Return the [x, y] coordinate for the center point of the cell that contains the specified text.  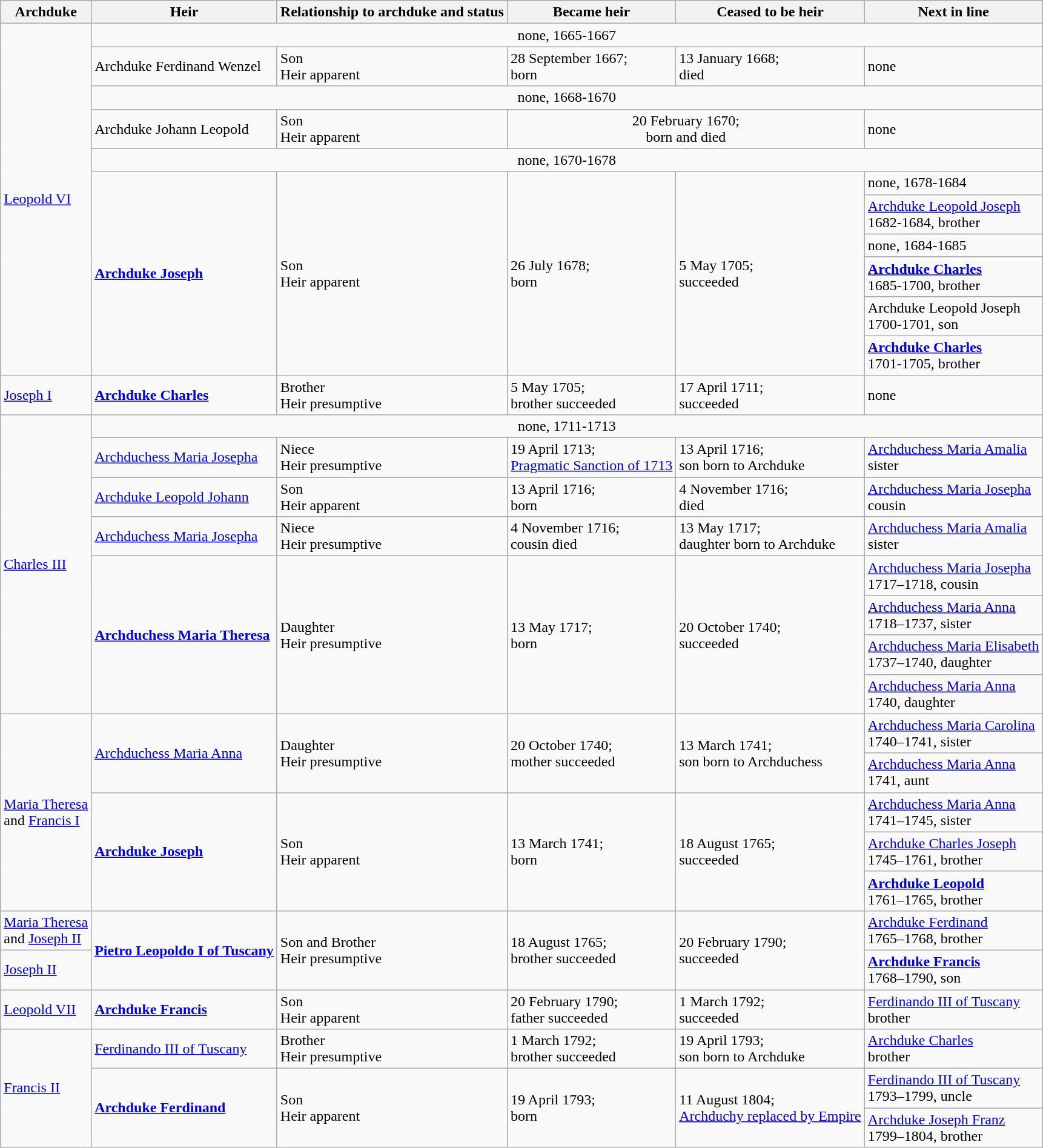
20 February 1790;succeeded [770, 950]
13 April 1716;born [591, 497]
13 March 1741;born [591, 852]
4 November 1716;died [770, 497]
Archduchess Maria Anna1740, daughter [953, 694]
20 October 1740;succeeded [770, 635]
Became heir [591, 12]
Leopold VI [46, 200]
Ferdinando III of Tuscany1793–1799, uncle [953, 1088]
none, 1678-1684 [953, 183]
28 September 1667;born [591, 67]
Joseph I [46, 395]
Next in line [953, 12]
20 February 1790;father succeeded [591, 1009]
Leopold VII [46, 1009]
none, 1668-1670 [567, 98]
19 April 1793;born [591, 1108]
Heir [184, 12]
13 March 1741;son born to Archduchess [770, 753]
Son and BrotherHeir presumptive [392, 950]
none, 1684-1685 [953, 245]
17 April 1711;succeeded [770, 395]
Joseph II [46, 969]
Archduke Joseph Franz1799–1804, brother [953, 1128]
Charles III [46, 565]
Archduke Charles Joseph1745–1761, brother [953, 852]
Relationship to archduke and status [392, 12]
Archduke Leopold Joseph1682-1684, brother [953, 214]
Archduchess Maria Anna1741–1745, sister [953, 812]
18 August 1765;brother succeeded [591, 950]
13 April 1716;son born to Archduke [770, 458]
Maria Theresaand Francis I [46, 812]
Archduke Johann Leopold [184, 128]
Archduchess Maria Carolina1740–1741, sister [953, 733]
Archduchess Maria Amalia sister [953, 537]
13 January 1668;died [770, 67]
Archduchess Maria Theresa [184, 635]
none, 1670-1678 [567, 160]
Archduke Leopold1761–1765, brother [953, 891]
20 February 1670;born and died [686, 128]
1 March 1792;brother succeeded [591, 1049]
11 August 1804;Archduchy replaced by Empire [770, 1108]
Archduke Leopold Johann [184, 497]
Archduchess Maria Josepha cousin [953, 497]
Archduchess Maria Anna1741, aunt [953, 773]
Archduke Ferdinand1765–1768, brother [953, 931]
13 May 1717; born [591, 635]
Pietro Leopoldo I of Tuscany [184, 950]
19 April 1713;Pragmatic Sanction of 1713 [591, 458]
none, 1711-1713 [567, 426]
5 May 1705;brother succeeded [591, 395]
1 March 1792;succeeded [770, 1009]
Archduke Charles brother [953, 1049]
Archduke Leopold Joseph1700-1701, son [953, 316]
Archduke Ferdinand [184, 1108]
Ferdinando III of Tuscany brother [953, 1009]
Maria Theresaand Joseph II [46, 931]
Archduchess Maria Elisabeth1737–1740, daughter [953, 654]
Archduchess Maria Amaliasister [953, 458]
Archduke Charles [184, 395]
Archduke Ferdinand Wenzel [184, 67]
20 October 1740;mother succeeded [591, 753]
19 April 1793;son born to Archduke [770, 1049]
Francis II [46, 1088]
18 August 1765;succeeded [770, 852]
Archduchess Maria Anna1718–1737, sister [953, 615]
Archduchess Maria Josepha1717–1718, cousin [953, 576]
Archduke Francis [184, 1009]
4 November 1716;cousin died [591, 537]
Archduke Charles1701-1705, brother [953, 355]
none, 1665-1667 [567, 35]
13 May 1717;daughter born to Archduke [770, 537]
Archduke Charles1685-1700, brother [953, 276]
26 July 1678;born [591, 273]
Archduchess Maria Anna [184, 753]
Ceased to be heir [770, 12]
Archduke [46, 12]
Ferdinando III of Tuscany [184, 1049]
5 May 1705;succeeded [770, 273]
Archduke Francis1768–1790, son [953, 969]
